Scan for the cell matching the given text and deliver its [x, y] coordinate at center. 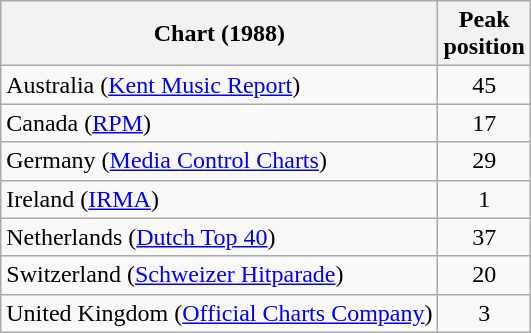
Chart (1988) [220, 34]
45 [484, 85]
Ireland (IRMA) [220, 199]
United Kingdom (Official Charts Company) [220, 313]
Germany (Media Control Charts) [220, 161]
20 [484, 275]
Canada (RPM) [220, 123]
37 [484, 237]
3 [484, 313]
17 [484, 123]
Switzerland (Schweizer Hitparade) [220, 275]
Australia (Kent Music Report) [220, 85]
1 [484, 199]
Netherlands (Dutch Top 40) [220, 237]
29 [484, 161]
Peakposition [484, 34]
